Identify which cell holds the provided text, then report its [x, y] central coordinate. 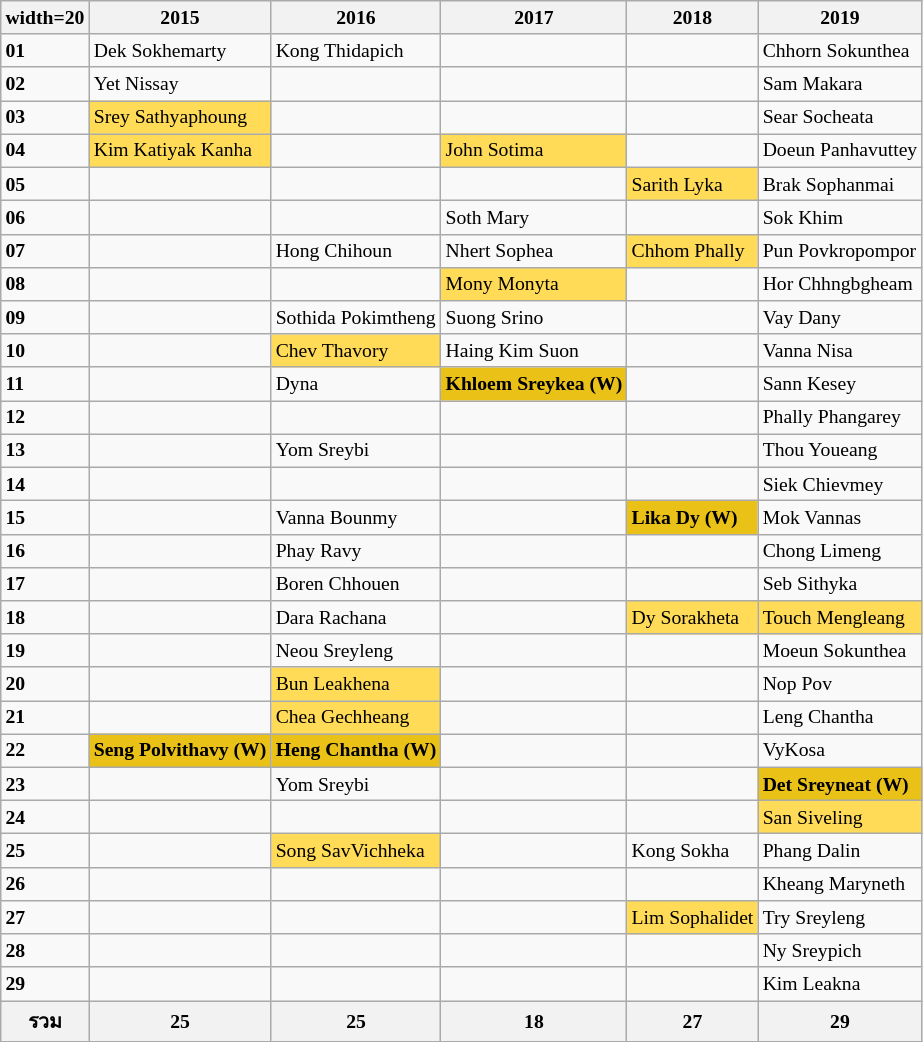
Phally Phangarey [840, 418]
width=20 [45, 18]
20 [45, 684]
Phay Ravy [356, 550]
2019 [840, 18]
Yet Nissay [180, 84]
Thou Youeang [840, 450]
Phang Dalin [840, 850]
03 [45, 118]
01 [45, 50]
19 [45, 650]
Hong Chihoun [356, 250]
Touch Mengleang [840, 618]
16 [45, 550]
Chea Gechheang [356, 718]
VyKosa [840, 750]
Heng Chantha (W) [356, 750]
09 [45, 318]
Seb Sithyka [840, 584]
Lika Dy (W) [692, 518]
2018 [692, 18]
2015 [180, 18]
Kong Sokha [692, 850]
17 [45, 584]
Sear Socheata [840, 118]
Mony Monyta [534, 284]
Haing Kim Suon [534, 350]
Soth Mary [534, 218]
Song SavVichheka [356, 850]
Khloem Sreykea (W) [534, 384]
Try Sreyleng [840, 918]
14 [45, 484]
Hor Chhngbgheam [840, 284]
Sarith Lyka [692, 184]
Chhom Phally [692, 250]
John Sotima [534, 150]
Kim Katiyak Kanha [180, 150]
Suong Srino [534, 318]
Chong Limeng [840, 550]
Kheang Maryneth [840, 884]
05 [45, 184]
Sann Kesey [840, 384]
Dara Rachana [356, 618]
11 [45, 384]
07 [45, 250]
Dek Sokhemarty [180, 50]
04 [45, 150]
26 [45, 884]
Ny Sreypich [840, 950]
Det Sreyneat (W) [840, 784]
Brak Sophanmai [840, 184]
28 [45, 950]
Vay Dany [840, 318]
Seng Polvithavy (W) [180, 750]
รวม [45, 1022]
Bun Leakhena [356, 684]
Leng Chantha [840, 718]
2016 [356, 18]
Sothida Pokimtheng [356, 318]
10 [45, 350]
Vanna Bounmy [356, 518]
Boren Chhouen [356, 584]
Chhorn Sokunthea [840, 50]
22 [45, 750]
Mok Vannas [840, 518]
13 [45, 450]
Chev Thavory [356, 350]
Vanna Nisa [840, 350]
Sam Makara [840, 84]
21 [45, 718]
Srey Sathyaphoung [180, 118]
Siek Chievmey [840, 484]
24 [45, 818]
02 [45, 84]
San Siveling [840, 818]
Kim Leakna [840, 984]
Lim Sophalidet [692, 918]
Pun Povkropompor [840, 250]
Nhert Sophea [534, 250]
Neou Sreyleng [356, 650]
Moeun Sokunthea [840, 650]
2017 [534, 18]
23 [45, 784]
12 [45, 418]
06 [45, 218]
Kong Thidapich [356, 50]
15 [45, 518]
Dyna [356, 384]
Dy Sorakheta [692, 618]
Nop Pov [840, 684]
Doeun Panhavuttey [840, 150]
08 [45, 284]
Sok Khim [840, 218]
